Search for the cell housing the specified text and yield its (X, Y) center coordinate. 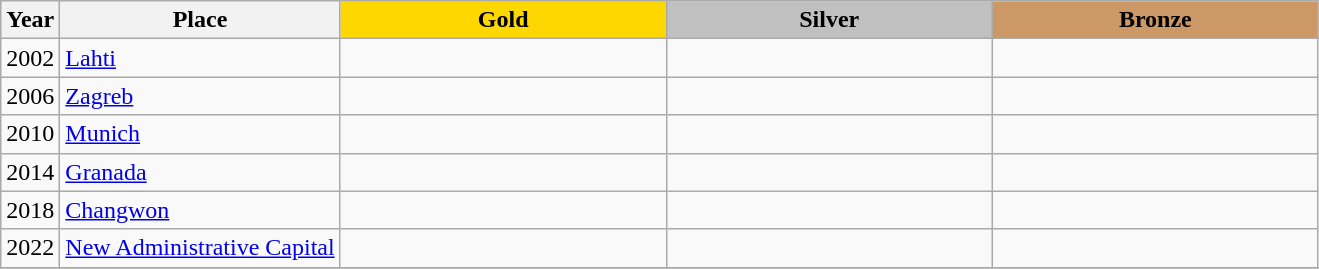
Granada (200, 172)
2002 (30, 58)
New Administrative Capital (200, 248)
Bronze (1155, 20)
2014 (30, 172)
Gold (503, 20)
Place (200, 20)
Year (30, 20)
Munich (200, 134)
2022 (30, 248)
Changwon (200, 210)
Silver (829, 20)
Zagreb (200, 96)
2006 (30, 96)
2018 (30, 210)
2010 (30, 134)
Lahti (200, 58)
